Detect which cell encompasses the target text, then output its (x, y) center coordinate. 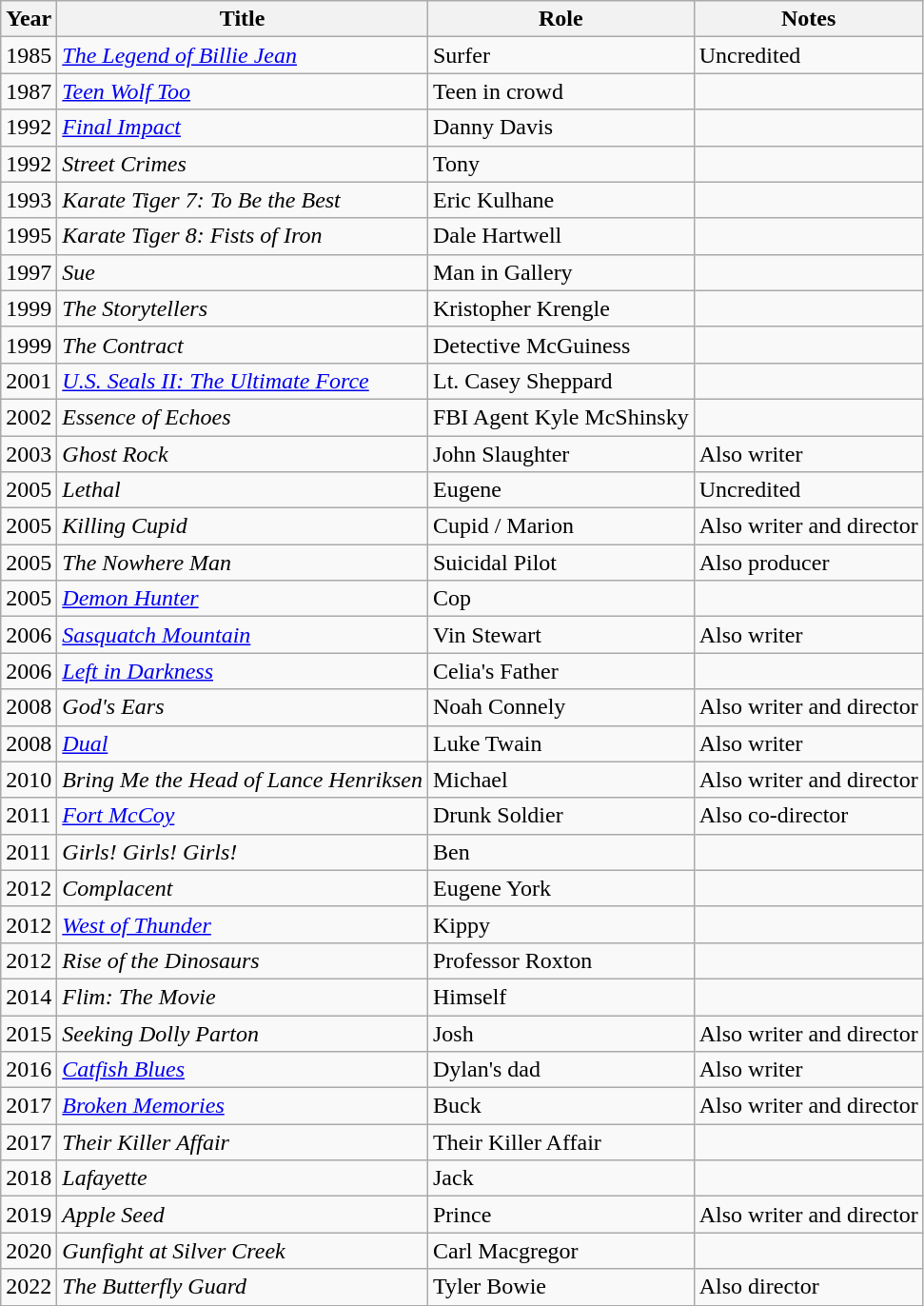
Suicidal Pilot (560, 563)
Vin Stewart (560, 635)
Final Impact (243, 128)
Himself (560, 997)
Dale Hartwell (560, 236)
Sasquatch Mountain (243, 635)
Also producer (809, 563)
Demon Hunter (243, 599)
The Nowhere Man (243, 563)
Apple Seed (243, 1215)
Also co-director (809, 816)
Eugene York (560, 888)
Michael (560, 780)
Ghost Rock (243, 454)
2016 (29, 1070)
Karate Tiger 8: Fists of Iron (243, 236)
U.S. Seals II: The Ultimate Force (243, 381)
Noah Connely (560, 707)
Killing Cupid (243, 526)
1987 (29, 91)
2015 (29, 1033)
2022 (29, 1287)
Danny Davis (560, 128)
Cupid / Marion (560, 526)
2018 (29, 1178)
1993 (29, 200)
1995 (29, 236)
Year (29, 19)
2002 (29, 417)
Also director (809, 1287)
God's Ears (243, 707)
Celia's Father (560, 671)
Man in Gallery (560, 272)
1997 (29, 272)
2001 (29, 381)
Bring Me the Head of Lance Henriksen (243, 780)
Sue (243, 272)
Carl Macgregor (560, 1251)
Gunfight at Silver Creek (243, 1251)
Professor Roxton (560, 960)
1985 (29, 55)
West of Thunder (243, 924)
Tony (560, 164)
Essence of Echoes (243, 417)
Eugene (560, 490)
Dual (243, 743)
Lafayette (243, 1178)
2014 (29, 997)
2010 (29, 780)
Buck (560, 1106)
Cop (560, 599)
Drunk Soldier (560, 816)
Catfish Blues (243, 1070)
Dylan's dad (560, 1070)
Broken Memories (243, 1106)
The Butterfly Guard (243, 1287)
Teen Wolf Too (243, 91)
Girls! Girls! Girls! (243, 852)
The Storytellers (243, 308)
Street Crimes (243, 164)
Lt. Casey Sheppard (560, 381)
Flim: The Movie (243, 997)
The Legend of Billie Jean (243, 55)
FBI Agent Kyle McShinsky (560, 417)
Josh (560, 1033)
Kristopher Krengle (560, 308)
2019 (29, 1215)
Kippy (560, 924)
Prince (560, 1215)
Surfer (560, 55)
2003 (29, 454)
Teen in crowd (560, 91)
Rise of the Dinosaurs (243, 960)
Role (560, 19)
The Contract (243, 345)
Detective McGuiness (560, 345)
Luke Twain (560, 743)
Jack (560, 1178)
Left in Darkness (243, 671)
Tyler Bowie (560, 1287)
John Slaughter (560, 454)
2020 (29, 1251)
Title (243, 19)
Notes (809, 19)
Seeking Dolly Parton (243, 1033)
Eric Kulhane (560, 200)
Lethal (243, 490)
Karate Tiger 7: To Be the Best (243, 200)
Fort McCoy (243, 816)
Ben (560, 852)
Complacent (243, 888)
